Return the [x, y] coordinate for the center point of the cell that contains the specified text.  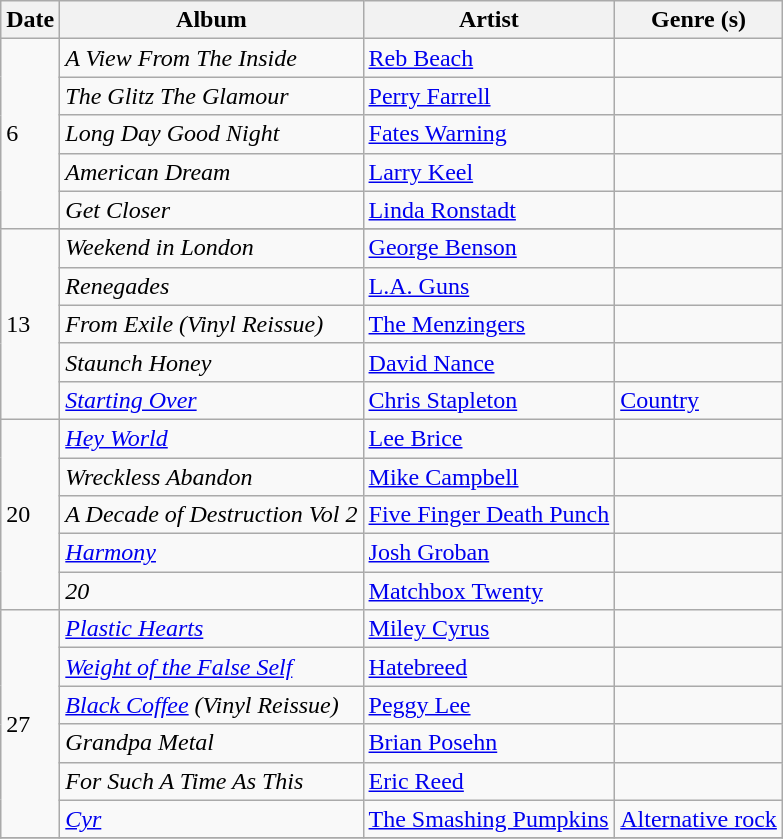
Grandpa Metal [212, 743]
David Nance [489, 362]
Eric Reed [489, 781]
Reb Beach [489, 58]
The Glitz The Glamour [212, 96]
Hatebreed [489, 667]
Artist [489, 20]
Matchbox Twenty [489, 591]
Black Coffee (Vinyl Reissue) [212, 705]
Renegades [212, 286]
Harmony [212, 553]
Lee Brice [489, 438]
Album [212, 20]
Staunch Honey [212, 362]
Long Day Good Night [212, 134]
Larry Keel [489, 172]
Wreckless Abandon [212, 477]
A Decade of Destruction Vol 2 [212, 515]
Miley Cyrus [489, 629]
Weight of the False Self [212, 667]
Brian Posehn [489, 743]
Plastic Hearts [212, 629]
American Dream [212, 172]
Mike Campbell [489, 477]
Date [30, 20]
L.A. Guns [489, 286]
The Menzingers [489, 324]
Hey World [212, 438]
For Such A Time As This [212, 781]
Linda Ronstadt [489, 210]
Five Finger Death Punch [489, 515]
A View From The Inside [212, 58]
Starting Over [212, 400]
The Smashing Pumpkins [489, 819]
From Exile (Vinyl Reissue) [212, 324]
Chris Stapleton [489, 400]
Country [699, 400]
Cyr [212, 819]
6 [30, 134]
Perry Farrell [489, 96]
27 [30, 724]
Peggy Lee [489, 705]
Weekend in London [212, 248]
13 [30, 324]
George Benson [489, 248]
Get Closer [212, 210]
Genre (s) [699, 20]
Josh Groban [489, 553]
Fates Warning [489, 134]
Alternative rock [699, 819]
